Return the (x, y) coordinate for the center point of the cell that contains the specified text.  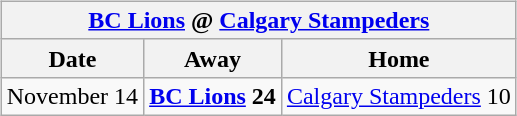
BC Lions 24 (213, 96)
BC Lions @ Calgary Stampeders (258, 20)
Home (398, 58)
Away (213, 58)
Calgary Stampeders 10 (398, 96)
Date (72, 58)
November 14 (72, 96)
